Determine the (x, y) coordinate at the center of the cell enclosing the given text.  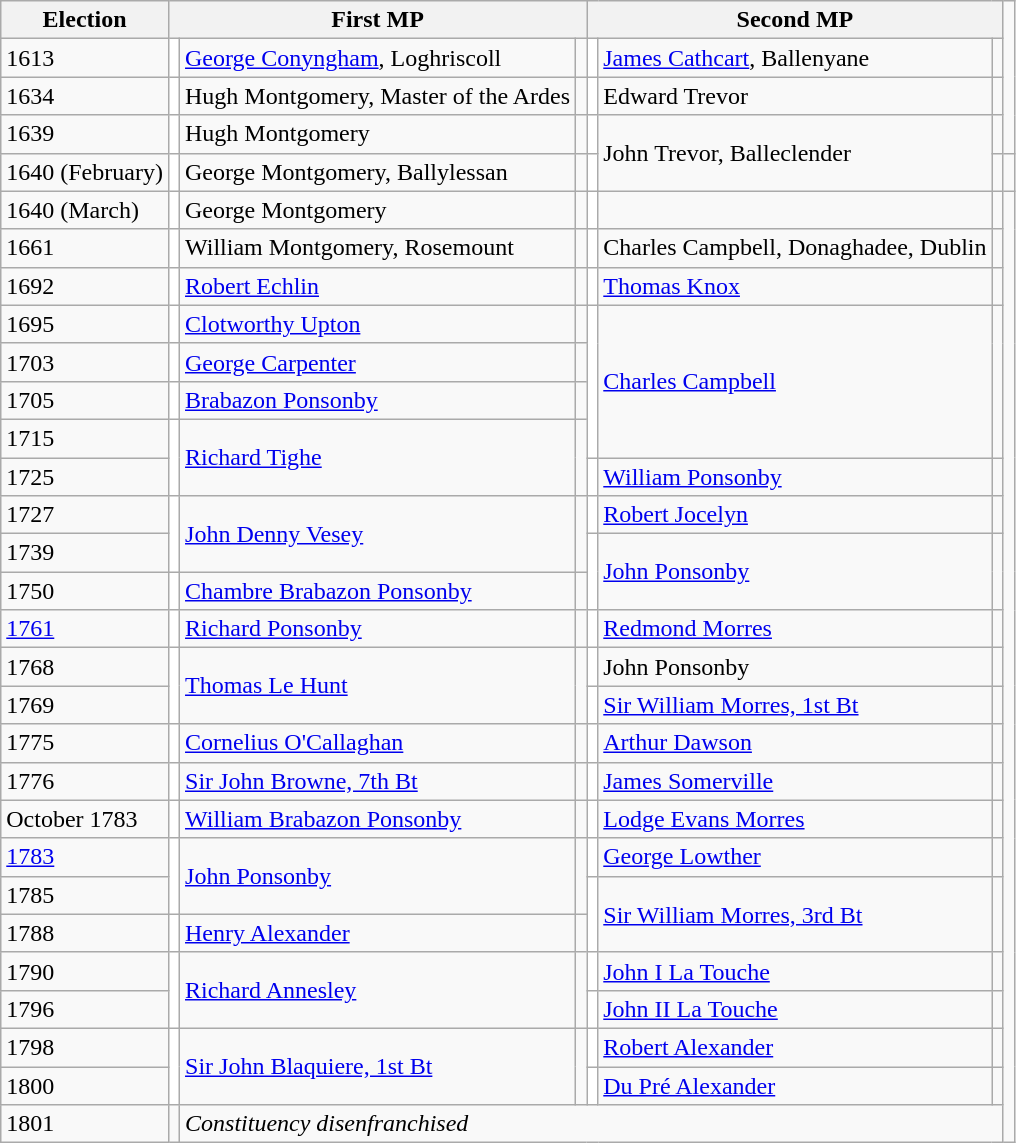
George Carpenter (378, 362)
Second MP (795, 20)
1750 (85, 591)
George Montgomery (378, 210)
1796 (85, 1009)
Edward Trevor (795, 96)
October 1783 (85, 819)
1769 (85, 705)
Brabazon Ponsonby (378, 400)
Hugh Montgomery, Master of the Ardes (378, 96)
1768 (85, 667)
1801 (85, 1124)
1703 (85, 362)
1692 (85, 286)
James Somerville (795, 781)
Cornelius O'Callaghan (378, 743)
Constituency disenfranchised (592, 1124)
1783 (85, 857)
Charles Campbell, Donaghadee, Dublin (795, 248)
Sir William Morres, 1st Bt (795, 705)
Henry Alexander (378, 933)
1725 (85, 477)
First MP (377, 20)
Robert Echlin (378, 286)
Hugh Montgomery (378, 134)
1785 (85, 895)
1715 (85, 438)
Lodge Evans Morres (795, 819)
Arthur Dawson (795, 743)
1790 (85, 971)
1776 (85, 781)
1739 (85, 553)
Thomas Le Hunt (378, 686)
William Brabazon Ponsonby (378, 819)
John I La Touche (795, 971)
1727 (85, 515)
1613 (85, 58)
1640 (March) (85, 210)
1705 (85, 400)
Thomas Knox (795, 286)
Chambre Brabazon Ponsonby (378, 591)
Robert Alexander (795, 1047)
George Conyngham, Loghriscoll (378, 58)
1800 (85, 1085)
Du Pré Alexander (795, 1085)
Sir John Blaquiere, 1st Bt (378, 1066)
1775 (85, 743)
Election (85, 20)
Redmond Morres (795, 629)
1640 (February) (85, 172)
Clotworthy Upton (378, 324)
Richard Annesley (378, 990)
George Lowther (795, 857)
Sir John Browne, 7th Bt (378, 781)
Sir William Morres, 3rd Bt (795, 914)
1761 (85, 629)
Charles Campbell (795, 381)
Richard Tighe (378, 457)
James Cathcart, Ballenyane (795, 58)
1798 (85, 1047)
1788 (85, 933)
Richard Ponsonby (378, 629)
1634 (85, 96)
William Ponsonby (795, 477)
1661 (85, 248)
Robert Jocelyn (795, 515)
William Montgomery, Rosemount (378, 248)
1639 (85, 134)
John Denny Vesey (378, 534)
John Trevor, Balleclender (795, 153)
John II La Touche (795, 1009)
George Montgomery, Ballylessan (378, 172)
1695 (85, 324)
